Return [X, Y] of the center of cell containing provided text 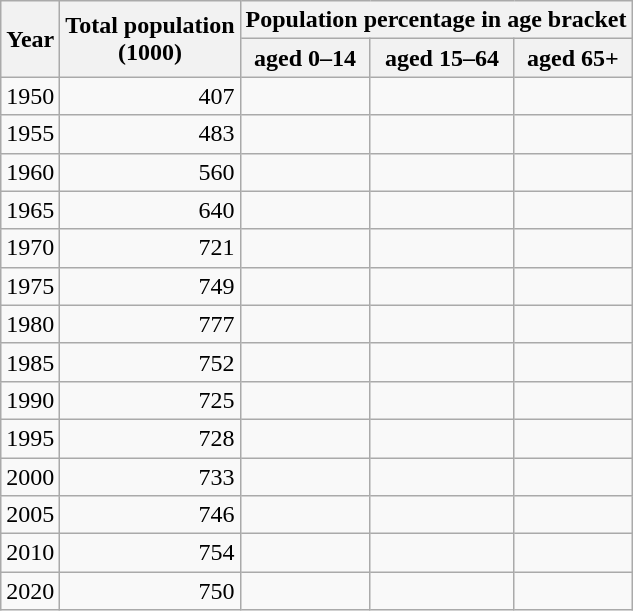
483 [150, 134]
2005 [30, 515]
777 [150, 324]
1970 [30, 248]
1950 [30, 96]
1990 [30, 400]
407 [150, 96]
1960 [30, 172]
1975 [30, 286]
728 [150, 438]
725 [150, 400]
aged 0–14 [305, 58]
560 [150, 172]
1965 [30, 210]
721 [150, 248]
2020 [30, 591]
752 [150, 362]
1985 [30, 362]
754 [150, 553]
aged 65+ [573, 58]
733 [150, 477]
Population percentage in age bracket [436, 20]
aged 15–64 [442, 58]
2000 [30, 477]
1995 [30, 438]
Total population (1000) [150, 39]
Year [30, 39]
2010 [30, 553]
749 [150, 286]
746 [150, 515]
1955 [30, 134]
750 [150, 591]
1980 [30, 324]
640 [150, 210]
